Provide the (x, y) coordinate of the cell's center where the given text is located.  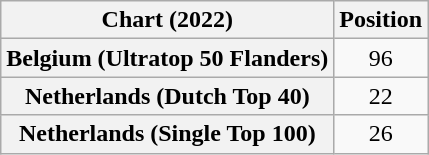
Position (381, 20)
Belgium (Ultratop 50 Flanders) (168, 58)
26 (381, 134)
Netherlands (Dutch Top 40) (168, 96)
Chart (2022) (168, 20)
96 (381, 58)
Netherlands (Single Top 100) (168, 134)
22 (381, 96)
